Search for the cell housing the specified text and yield its [x, y] center coordinate. 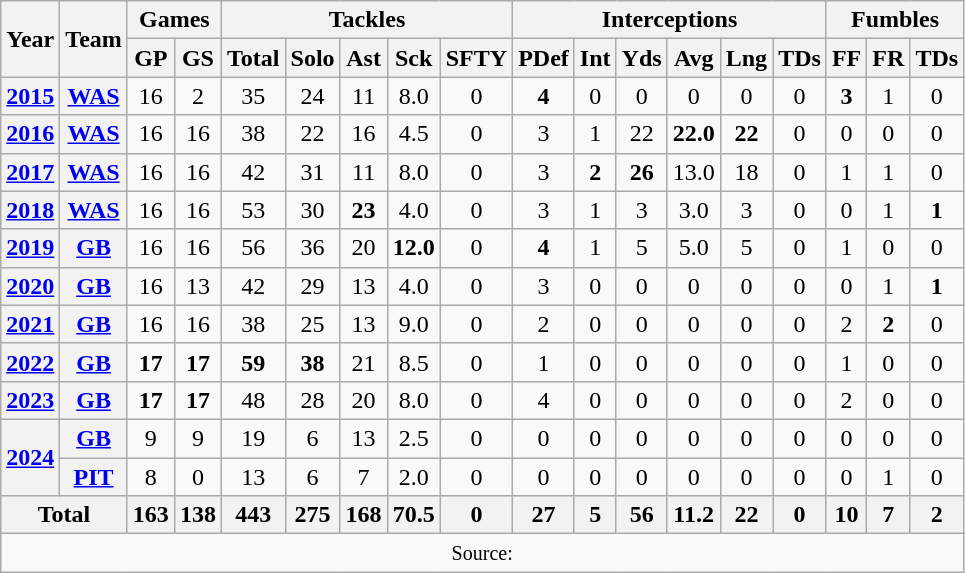
Games [174, 20]
26 [642, 172]
Yds [642, 58]
Interceptions [670, 20]
GP [150, 58]
163 [150, 515]
SFTY [476, 58]
29 [312, 286]
2.0 [414, 477]
Year [30, 39]
2020 [30, 286]
Tackles [366, 20]
30 [312, 210]
Source: [482, 553]
Team [94, 39]
28 [312, 400]
138 [198, 515]
2017 [30, 172]
168 [364, 515]
GS [198, 58]
2.5 [414, 438]
2021 [30, 324]
5.0 [694, 248]
24 [312, 96]
23 [364, 210]
FF [846, 58]
PIT [94, 477]
10 [846, 515]
2023 [30, 400]
11.2 [694, 515]
Ast [364, 58]
443 [253, 515]
2016 [30, 134]
13.0 [694, 172]
70.5 [414, 515]
Lng [746, 58]
48 [253, 400]
31 [312, 172]
Sck [414, 58]
36 [312, 248]
25 [312, 324]
4.5 [414, 134]
2024 [30, 457]
2015 [30, 96]
2022 [30, 362]
3.0 [694, 210]
2018 [30, 210]
Solo [312, 58]
8.5 [414, 362]
22.0 [694, 134]
9.0 [414, 324]
53 [253, 210]
Int [595, 58]
35 [253, 96]
8 [150, 477]
275 [312, 515]
Fumbles [894, 20]
12.0 [414, 248]
21 [364, 362]
FR [888, 58]
59 [253, 362]
PDef [544, 58]
2019 [30, 248]
Avg [694, 58]
27 [544, 515]
19 [253, 438]
18 [746, 172]
